For the text-containing cell, return its midpoint in (x, y) coordinate format. 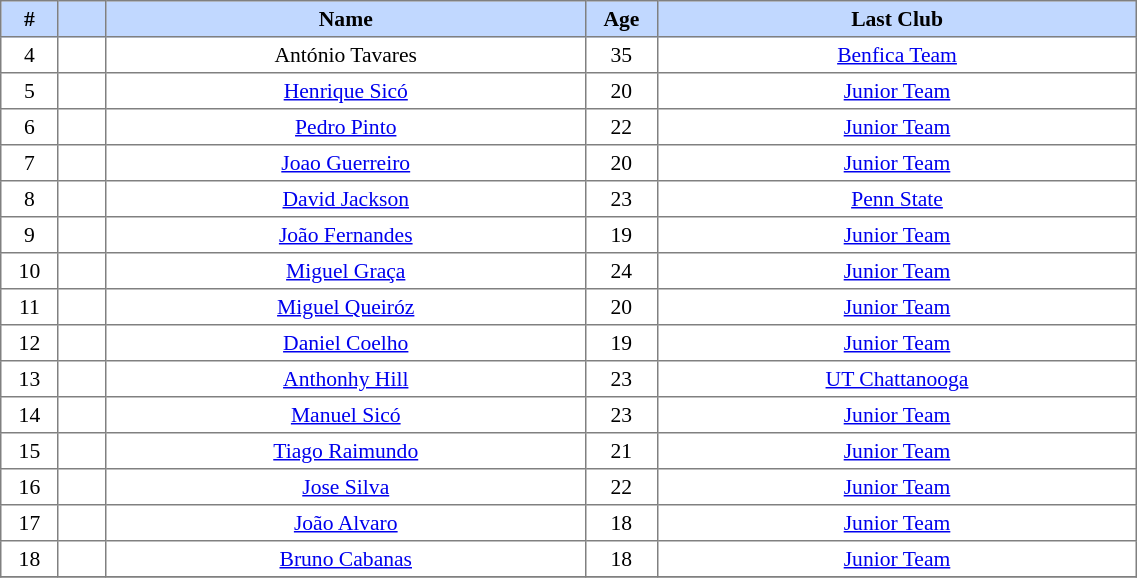
Miguel Graça (346, 271)
5 (30, 91)
João Alvaro (346, 523)
António Tavares (346, 55)
Last Club (897, 19)
David Jackson (346, 199)
# (30, 19)
4 (30, 55)
6 (30, 127)
Manuel Sicó (346, 415)
Age (622, 19)
Henrique Sicó (346, 91)
11 (30, 307)
13 (30, 379)
7 (30, 163)
Tiago Raimundo (346, 451)
16 (30, 487)
8 (30, 199)
Jose Silva (346, 487)
UT Chattanooga (897, 379)
24 (622, 271)
21 (622, 451)
12 (30, 343)
Miguel Queiróz (346, 307)
10 (30, 271)
Bruno Cabanas (346, 559)
Name (346, 19)
Joao Guerreiro (346, 163)
15 (30, 451)
17 (30, 523)
Anthonhy Hill (346, 379)
Penn State (897, 199)
João Fernandes (346, 235)
9 (30, 235)
Benfica Team (897, 55)
Pedro Pinto (346, 127)
Daniel Coelho (346, 343)
35 (622, 55)
14 (30, 415)
